Determine the [x, y] coordinate at the center of the cell enclosing the given text.  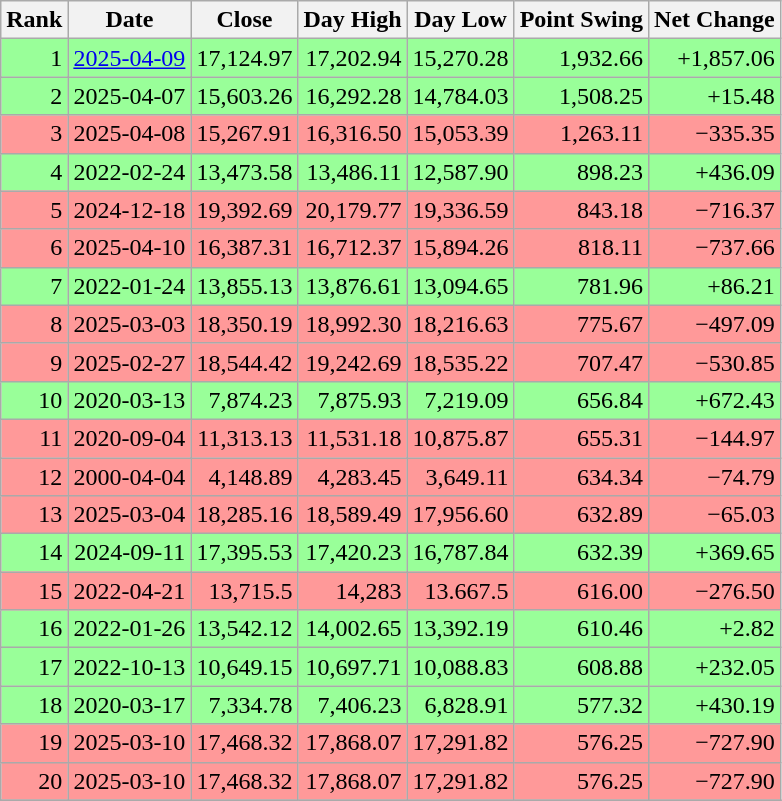
−497.09 [715, 324]
13 [34, 515]
18,285.16 [244, 515]
−530.85 [715, 362]
11,313.13 [244, 438]
577.32 [581, 705]
2022-10-13 [130, 667]
2020-03-17 [130, 705]
15,894.26 [460, 248]
+430.19 [715, 705]
13,855.13 [244, 286]
632.39 [581, 553]
616.00 [581, 591]
7,875.93 [352, 400]
19,336.59 [460, 210]
+369.65 [715, 553]
843.18 [581, 210]
634.34 [581, 477]
−74.79 [715, 477]
17,124.97 [244, 58]
2020-09-04 [130, 438]
16,387.31 [244, 248]
Date [130, 20]
17,395.53 [244, 553]
10,088.83 [460, 667]
7,406.23 [352, 705]
14,002.65 [352, 629]
781.96 [581, 286]
7,334.78 [244, 705]
2022-04-21 [130, 591]
19,242.69 [352, 362]
12,587.90 [460, 172]
15 [34, 591]
2025-04-09 [130, 58]
16,292.28 [352, 96]
15,053.39 [460, 134]
17,202.94 [352, 58]
610.46 [581, 629]
10 [34, 400]
6 [34, 248]
1 [34, 58]
7 [34, 286]
2022-01-24 [130, 286]
13,473.58 [244, 172]
775.67 [581, 324]
−335.35 [715, 134]
+2.82 [715, 629]
19 [34, 743]
6,828.91 [460, 705]
4,283.45 [352, 477]
7,874.23 [244, 400]
655.31 [581, 438]
17,420.23 [352, 553]
8 [34, 324]
3,649.11 [460, 477]
Day Low [460, 20]
2025-03-03 [130, 324]
18,535.22 [460, 362]
+86.21 [715, 286]
14 [34, 553]
5 [34, 210]
2 [34, 96]
2000-04-04 [130, 477]
Close [244, 20]
2020-03-13 [130, 400]
Point Swing [581, 20]
+672.43 [715, 400]
898.23 [581, 172]
1,263.11 [581, 134]
2025-04-10 [130, 248]
−276.50 [715, 591]
2025-04-08 [130, 134]
−716.37 [715, 210]
13,392.19 [460, 629]
+232.05 [715, 667]
17 [34, 667]
14,283 [352, 591]
10,649.15 [244, 667]
16,316.50 [352, 134]
4 [34, 172]
18,350.19 [244, 324]
18,589.49 [352, 515]
−737.66 [715, 248]
707.47 [581, 362]
656.84 [581, 400]
Net Change [715, 20]
16,787.84 [460, 553]
13.667.5 [460, 591]
13,094.65 [460, 286]
1,508.25 [581, 96]
13,486.11 [352, 172]
14,784.03 [460, 96]
+1,857.06 [715, 58]
18 [34, 705]
608.88 [581, 667]
3 [34, 134]
2022-02-24 [130, 172]
10,875.87 [460, 438]
12 [34, 477]
15,267.91 [244, 134]
818.11 [581, 248]
632.89 [581, 515]
−144.97 [715, 438]
2025-03-04 [130, 515]
Day High [352, 20]
2025-02-27 [130, 362]
10,697.71 [352, 667]
13,715.5 [244, 591]
11,531.18 [352, 438]
2022-01-26 [130, 629]
7,219.09 [460, 400]
20 [34, 781]
2024-12-18 [130, 210]
19,392.69 [244, 210]
11 [34, 438]
16,712.37 [352, 248]
15,603.26 [244, 96]
17,956.60 [460, 515]
20,179.77 [352, 210]
−65.03 [715, 515]
+15.48 [715, 96]
9 [34, 362]
2024-09-11 [130, 553]
+436.09 [715, 172]
13,542.12 [244, 629]
18,216.63 [460, 324]
Rank [34, 20]
4,148.89 [244, 477]
1,932.66 [581, 58]
13,876.61 [352, 286]
18,992.30 [352, 324]
16 [34, 629]
2025-04-07 [130, 96]
15,270.28 [460, 58]
18,544.42 [244, 362]
